Find where the given text appears and provide that cell's center as [X, Y] coordinate. 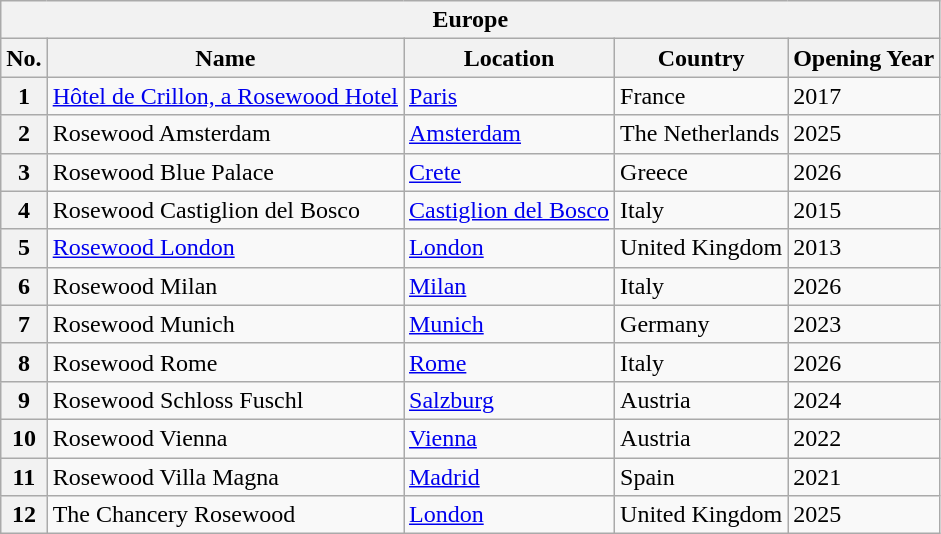
Rosewood Vienna [225, 438]
Hôtel de Crillon, a Rosewood Hotel [225, 96]
12 [24, 515]
5 [24, 248]
Spain [702, 477]
2013 [864, 248]
Vienna [510, 438]
2022 [864, 438]
Rome [510, 362]
Opening Year [864, 58]
Greece [702, 172]
France [702, 96]
Rosewood Munich [225, 324]
Location [510, 58]
Germany [702, 324]
11 [24, 477]
Name [225, 58]
Castiglion del Bosco [510, 210]
No. [24, 58]
6 [24, 286]
9 [24, 400]
Crete [510, 172]
Rosewood Blue Palace [225, 172]
Country [702, 58]
Rosewood London [225, 248]
1 [24, 96]
3 [24, 172]
Rosewood Rome [225, 362]
Salzburg [510, 400]
Rosewood Schloss Fuschl [225, 400]
10 [24, 438]
Rosewood Amsterdam [225, 134]
4 [24, 210]
The Netherlands [702, 134]
Rosewood Villa Magna [225, 477]
Amsterdam [510, 134]
Europe [470, 20]
Madrid [510, 477]
2017 [864, 96]
The Chancery Rosewood [225, 515]
2023 [864, 324]
Paris [510, 96]
2 [24, 134]
2021 [864, 477]
7 [24, 324]
8 [24, 362]
2015 [864, 210]
Munich [510, 324]
Rosewood Castiglion del Bosco [225, 210]
Rosewood Milan [225, 286]
2024 [864, 400]
Milan [510, 286]
